From the cell containing the given text, extract its center point as [x, y] coordinate. 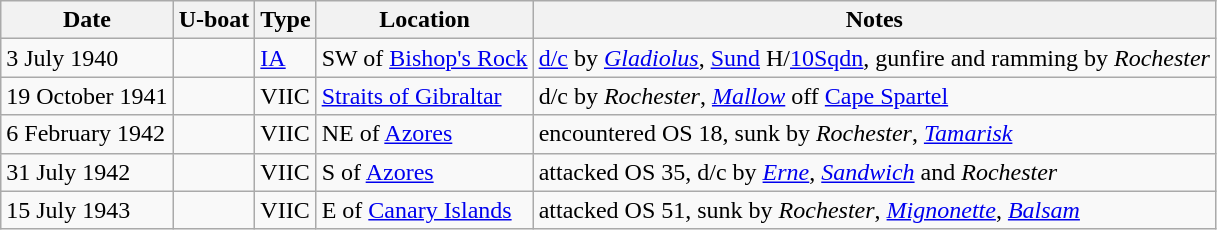
S of Azores [424, 172]
15 July 1943 [87, 210]
Notes [874, 20]
d/c by Gladiolus, Sund H/10Sqdn, gunfire and ramming by Rochester [874, 58]
encountered OS 18, sunk by Rochester, Tamarisk [874, 134]
Date [87, 20]
3 July 1940 [87, 58]
IA [286, 58]
Type [286, 20]
Straits of Gibraltar [424, 96]
attacked OS 35, d/c by Erne, Sandwich and Rochester [874, 172]
d/c by Rochester, Mallow off Cape Spartel [874, 96]
Location [424, 20]
19 October 1941 [87, 96]
U-boat [214, 20]
6 February 1942 [87, 134]
attacked OS 51, sunk by Rochester, Mignonette, Balsam [874, 210]
31 July 1942 [87, 172]
NE of Azores [424, 134]
E of Canary Islands [424, 210]
SW of Bishop's Rock [424, 58]
